Find where the given text appears and provide that cell's center as [x, y] coordinate. 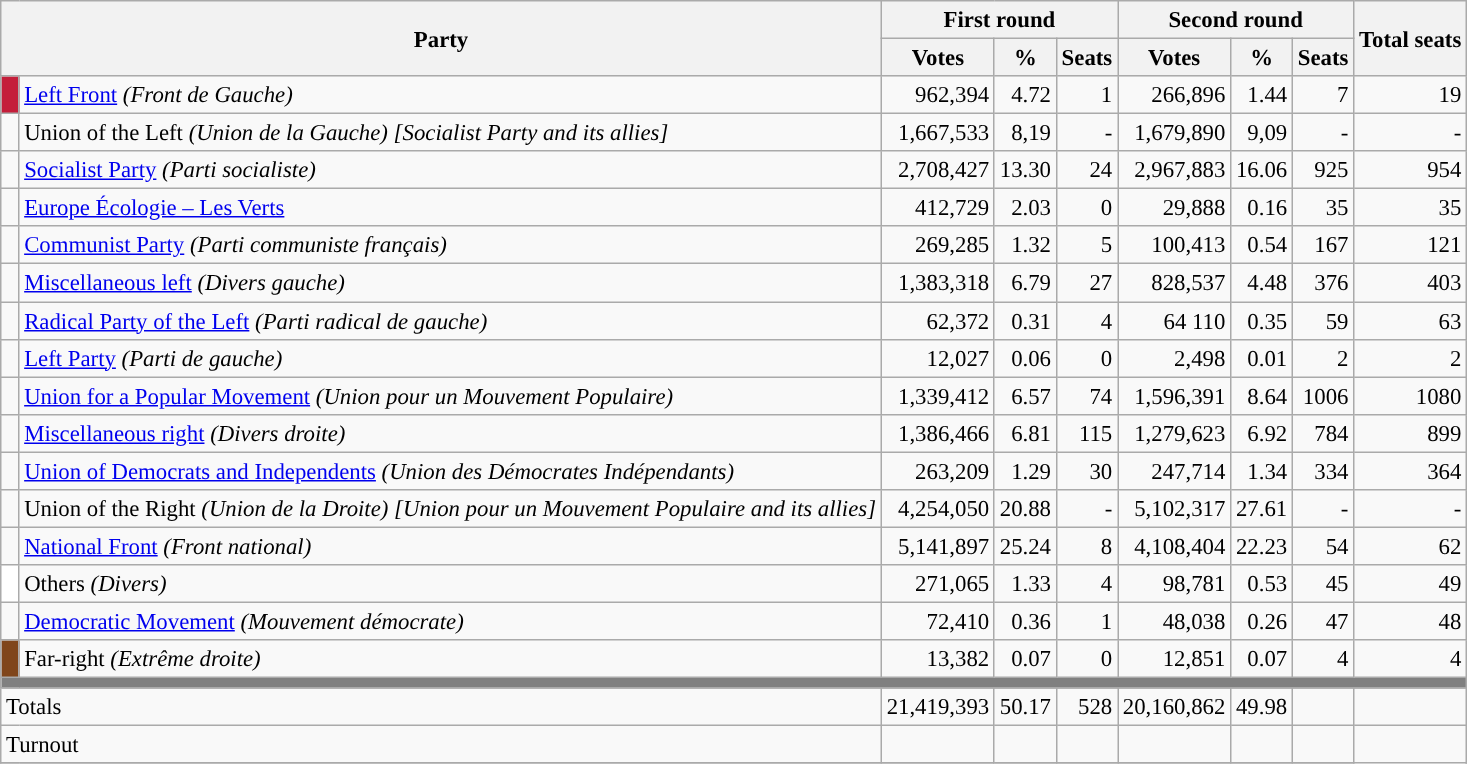
12,027 [938, 358]
45 [1322, 584]
1,596,391 [1174, 396]
12,851 [1174, 659]
0.53 [1262, 584]
48 [1410, 621]
784 [1322, 433]
24 [1086, 170]
4,254,050 [938, 509]
National Front (Front national) [450, 546]
13,382 [938, 659]
Others (Divers) [450, 584]
2,967,883 [1174, 170]
13.30 [1025, 170]
49.98 [1262, 707]
1.44 [1262, 95]
0.54 [1262, 245]
74 [1086, 396]
Second round [1236, 20]
8,19 [1025, 133]
828,537 [1174, 283]
98,781 [1174, 584]
6.57 [1025, 396]
47 [1322, 621]
Left Front (Front de Gauche) [450, 95]
0.35 [1262, 321]
0.16 [1262, 208]
5 [1086, 245]
376 [1322, 283]
Total seats [1410, 38]
49 [1410, 584]
6.92 [1262, 433]
403 [1410, 283]
364 [1410, 471]
2,708,427 [938, 170]
Party [442, 38]
1,667,533 [938, 133]
1,383,318 [938, 283]
19 [1410, 95]
247,714 [1174, 471]
Turnout [442, 745]
Far-right (Extrême droite) [450, 659]
0.31 [1025, 321]
0.26 [1262, 621]
72,410 [938, 621]
4.72 [1025, 95]
8 [1086, 546]
4,108,404 [1174, 546]
100,413 [1174, 245]
First round [999, 20]
20.88 [1025, 509]
269,285 [938, 245]
5,102,317 [1174, 509]
Radical Party of the Left (Parti radical de gauche) [450, 321]
121 [1410, 245]
0.01 [1262, 358]
Union for a Popular Movement (Union pour un Mouvement Populaire) [450, 396]
1.29 [1025, 471]
30 [1086, 471]
1.33 [1025, 584]
Democratic Movement (Mouvement démocrate) [450, 621]
1,339,412 [938, 396]
2,498 [1174, 358]
59 [1322, 321]
27.61 [1262, 509]
1,679,890 [1174, 133]
22.23 [1262, 546]
7 [1322, 95]
0.06 [1025, 358]
Communist Party (Parti communiste français) [450, 245]
6.81 [1025, 433]
899 [1410, 433]
954 [1410, 170]
962,394 [938, 95]
21,419,393 [938, 707]
16.06 [1262, 170]
1006 [1322, 396]
20,160,862 [1174, 707]
Socialist Party (Parti socialiste) [450, 170]
5,141,897 [938, 546]
9,09 [1262, 133]
Miscellaneous right (Divers droite) [450, 433]
62 [1410, 546]
1.34 [1262, 471]
334 [1322, 471]
Union of the Right (Union de la Droite) [Union pour un Mouvement Populaire and its allies] [450, 509]
25.24 [1025, 546]
263,209 [938, 471]
1,386,466 [938, 433]
Left Party (Parti de gauche) [450, 358]
2.03 [1025, 208]
64 110 [1174, 321]
Union of the Left (Union de la Gauche) [Socialist Party and its allies] [450, 133]
29,888 [1174, 208]
1,279,623 [1174, 433]
0.36 [1025, 621]
Miscellaneous left (Divers gauche) [450, 283]
Union of Democrats and Independents (Union des Démocrates Indépendants) [450, 471]
63 [1410, 321]
271,065 [938, 584]
4.48 [1262, 283]
1080 [1410, 396]
412,729 [938, 208]
925 [1322, 170]
Europe Écologie – Les Verts [450, 208]
48,038 [1174, 621]
266,896 [1174, 95]
1.32 [1025, 245]
50.17 [1025, 707]
54 [1322, 546]
27 [1086, 283]
Totals [442, 707]
6.79 [1025, 283]
8.64 [1262, 396]
115 [1086, 433]
528 [1086, 707]
167 [1322, 245]
62,372 [938, 321]
